Pinpoint the cell where the given text exists, returning its (X, Y) midpoint coordinate. 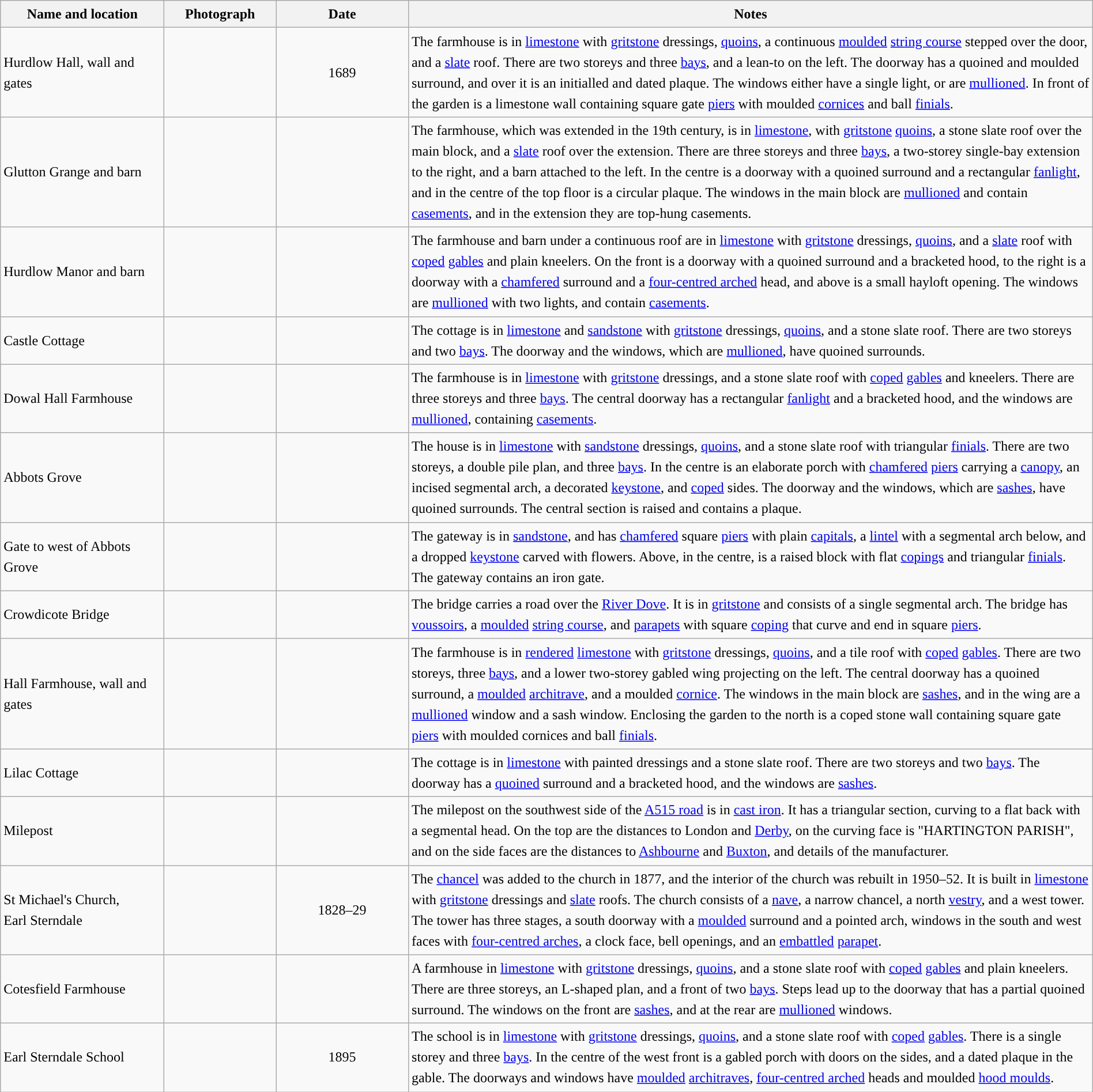
Crowdicote Bridge (82, 614)
Hurdlow Manor and barn (82, 272)
Hurdlow Hall, wall and gates (82, 73)
Hall Farmhouse, wall and gates (82, 694)
Lilac Cottage (82, 772)
Abbots Grove (82, 477)
Glutton Grange and barn (82, 172)
Earl Sterndale School (82, 1058)
St Michael's Church,Earl Sterndale (82, 910)
Dowal Hall Farmhouse (82, 399)
Castle Cottage (82, 340)
1689 (342, 73)
Photograph (220, 14)
Cotesfield Farmhouse (82, 989)
1895 (342, 1058)
Gate to west of Abbots Grove (82, 557)
1828–29 (342, 910)
Notes (751, 14)
Name and location (82, 14)
Date (342, 14)
Milepost (82, 831)
